Return the (X, Y) coordinate for the center point of the cell that contains the specified text.  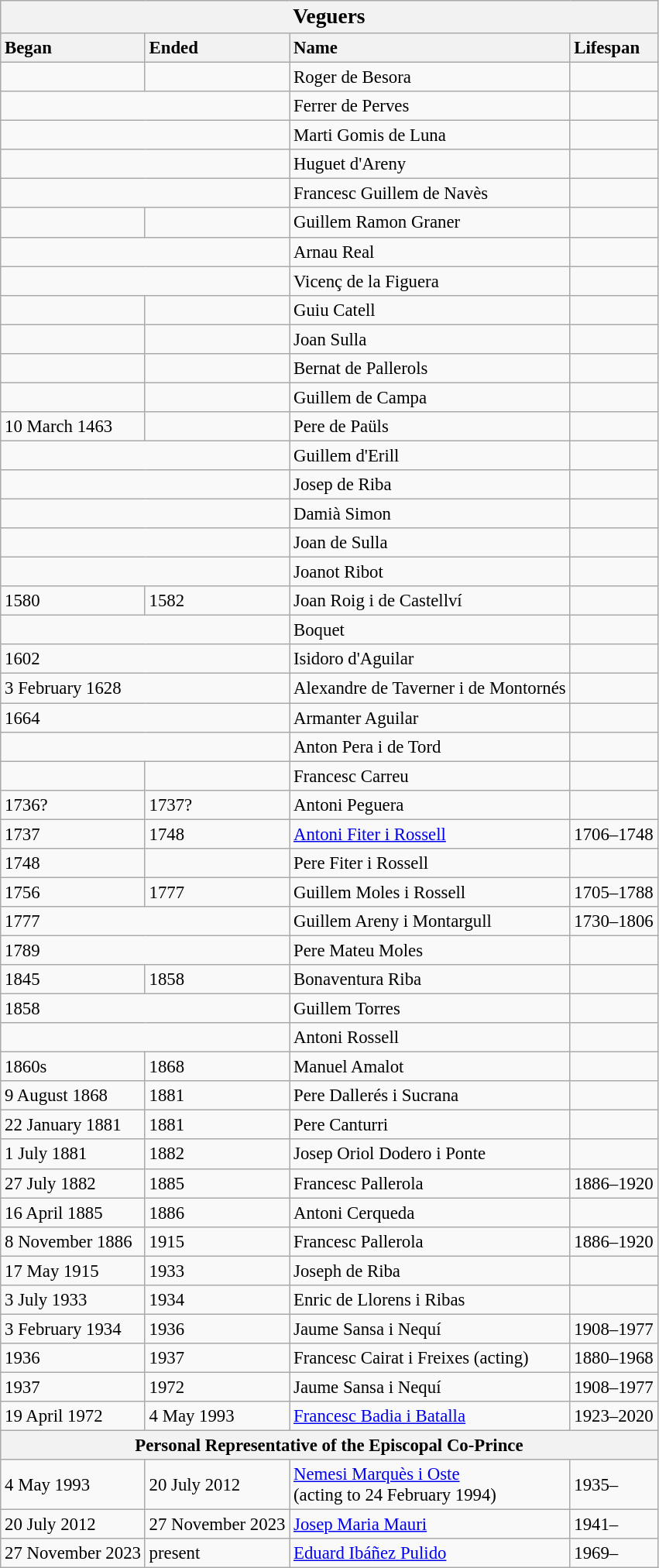
Pere de Paüls (430, 427)
Armanter Aguilar (430, 718)
1580 (73, 601)
1972 (217, 1387)
Joseph de Riba (430, 1271)
Guillem Areny i Montargull (430, 921)
1915 (217, 1241)
1941– (613, 1525)
1664 (146, 718)
Josep Maria Mauri (430, 1525)
Name (430, 48)
Joan de Sulla (430, 543)
8 November 1886 (73, 1241)
1737 (73, 834)
1933 (217, 1271)
Francesc Badia i Batalla (430, 1416)
1923–2020 (613, 1416)
Guillem d'Erill (430, 455)
3 February 1934 (73, 1329)
1736? (73, 805)
1880–1968 (613, 1358)
Antoni Fiter i Rossell (430, 834)
Guillem Ramon Graner (430, 223)
Ended (217, 48)
1845 (73, 980)
Personal Representative of the Episcopal Co-Prince (329, 1446)
Anton Pera i de Tord (430, 746)
1730–1806 (613, 921)
1705–1788 (613, 892)
Eduard Ibáñez Pulido (430, 1553)
Vicenç de la Figuera (430, 281)
1934 (217, 1300)
Boquet (430, 630)
Joanot Ribot (430, 572)
Pere Dallerés i Sucrana (430, 1096)
Joan Roig i de Castellví (430, 601)
Roger de Besora (430, 77)
Bonaventura Riba (430, 980)
Bernat de Pallerols (430, 369)
Arnau Real (430, 252)
27 July 1882 (73, 1183)
Marti Gomis de Luna (430, 136)
1868 (217, 1067)
3 February 1628 (146, 688)
1882 (217, 1155)
1886 (217, 1213)
1602 (146, 659)
Joan Sulla (430, 339)
Nemesi Marquès i Oste(acting to 24 February 1994) (430, 1485)
Huguet d'Areny (430, 164)
1969– (613, 1553)
Began (73, 48)
Guillem de Campa (430, 397)
Francesc Cairat i Freixes (acting) (430, 1358)
1935– (613, 1485)
1885 (217, 1183)
19 April 1972 (73, 1416)
Lifespan (613, 48)
1582 (217, 601)
Francesc Guillem de Navès (430, 194)
1756 (73, 892)
Damià Simon (430, 514)
Manuel Amalot (430, 1067)
17 May 1915 (73, 1271)
Isidoro d'Aguilar (430, 659)
Francesc Carreu (430, 776)
Alexandre de Taverner i de Montornés (430, 688)
16 April 1885 (73, 1213)
10 March 1463 (73, 427)
Antoni Rossell (430, 1038)
Guillem Torres (430, 1009)
present (217, 1553)
1789 (146, 950)
9 August 1868 (73, 1096)
Pere Canturri (430, 1125)
Ferrer de Perves (430, 106)
22 January 1881 (73, 1125)
Pere Mateu Moles (430, 950)
1 July 1881 (73, 1155)
Guiu Catell (430, 310)
Pere Fiter i Rossell (430, 863)
Antoni Cerqueda (430, 1213)
1737? (217, 805)
Enric de Llorens i Ribas (430, 1300)
Antoni Peguera (430, 805)
1860s (73, 1067)
Josep Oriol Dodero i Ponte (430, 1155)
Josep de Riba (430, 485)
Guillem Moles i Rossell (430, 892)
3 July 1933 (73, 1300)
1706–1748 (613, 834)
Veguers (329, 17)
